For the text-containing cell, return its midpoint in (x, y) coordinate format. 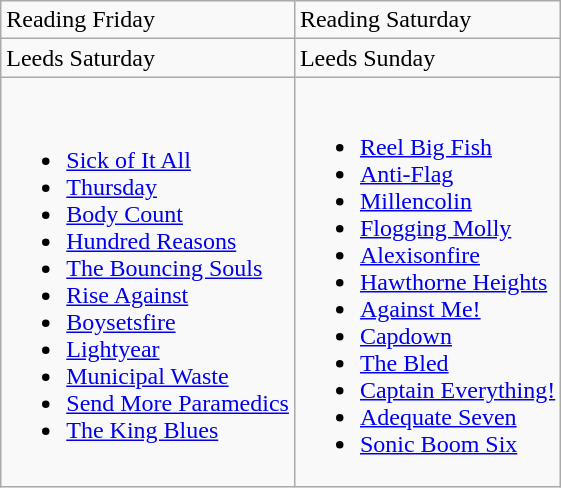
Reel Big FishAnti-FlagMillencolinFlogging MollyAlexisonfireHawthorne HeightsAgainst Me!CapdownThe BledCaptain Everything!Adequate SevenSonic Boom Six (427, 282)
Leeds Sunday (427, 58)
Reading Friday (148, 20)
Sick of It AllThursdayBody CountHundred ReasonsThe Bouncing SoulsRise AgainstBoysetsfireLightyearMunicipal WasteSend More ParamedicsThe King Blues (148, 282)
Leeds Saturday (148, 58)
Reading Saturday (427, 20)
